Detect which cell encompasses the target text, then output its (X, Y) center coordinate. 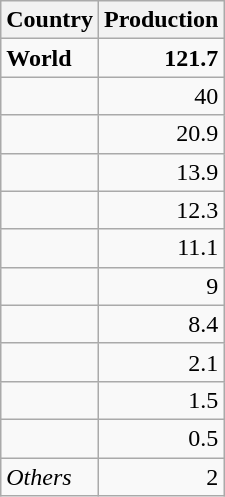
2.1 (160, 362)
20.9 (160, 134)
Country (50, 20)
8.4 (160, 324)
1.5 (160, 400)
9 (160, 286)
0.5 (160, 438)
13.9 (160, 172)
Others (50, 477)
11.1 (160, 248)
Production (160, 20)
12.3 (160, 210)
121.7 (160, 58)
2 (160, 477)
World (50, 58)
40 (160, 96)
